Detect which cell encompasses the target text, then output its [X, Y] center coordinate. 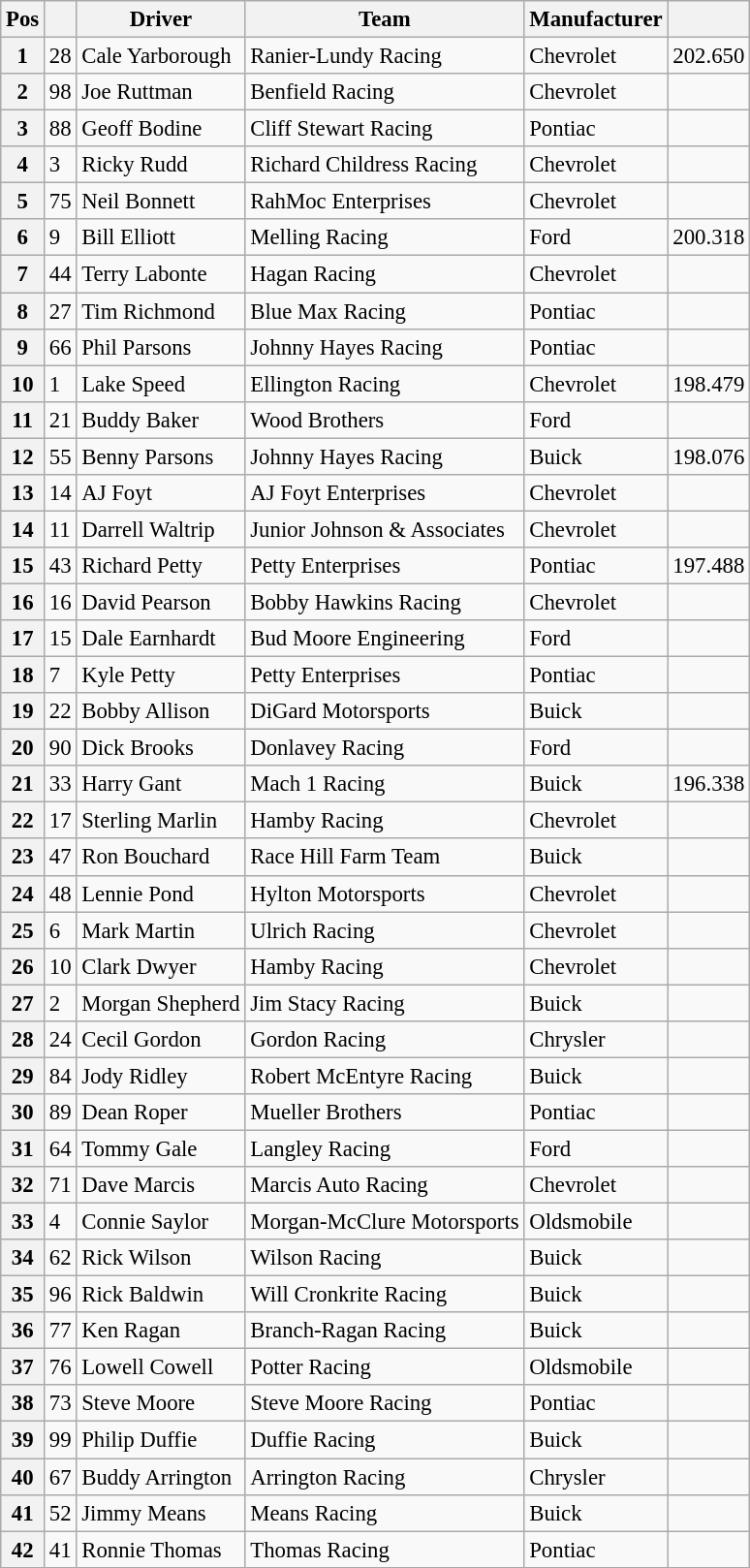
Ken Ragan [161, 1331]
67 [60, 1477]
Richard Petty [161, 566]
Dave Marcis [161, 1185]
38 [23, 1404]
Thomas Racing [385, 1550]
Junior Johnson & Associates [385, 529]
Means Racing [385, 1513]
Cliff Stewart Racing [385, 129]
198.076 [709, 456]
RahMoc Enterprises [385, 202]
196.338 [709, 784]
Bobby Allison [161, 711]
40 [23, 1477]
Philip Duffie [161, 1440]
Buddy Arrington [161, 1477]
Marcis Auto Racing [385, 1185]
Will Cronkrite Racing [385, 1295]
Gordon Racing [385, 1040]
Phil Parsons [161, 347]
Robert McEntyre Racing [385, 1076]
Tim Richmond [161, 311]
5 [23, 202]
Joe Ruttman [161, 92]
13 [23, 493]
Neil Bonnett [161, 202]
19 [23, 711]
Bobby Hawkins Racing [385, 602]
35 [23, 1295]
Rick Baldwin [161, 1295]
Race Hill Farm Team [385, 858]
84 [60, 1076]
23 [23, 858]
37 [23, 1367]
Ulrich Racing [385, 930]
26 [23, 966]
Cecil Gordon [161, 1040]
Benny Parsons [161, 456]
197.488 [709, 566]
David Pearson [161, 602]
Cale Yarborough [161, 56]
202.650 [709, 56]
52 [60, 1513]
Ronnie Thomas [161, 1550]
90 [60, 748]
Geoff Bodine [161, 129]
88 [60, 129]
Benfield Racing [385, 92]
66 [60, 347]
Langley Racing [385, 1148]
39 [23, 1440]
Jimmy Means [161, 1513]
AJ Foyt Enterprises [385, 493]
Pos [23, 19]
25 [23, 930]
Jim Stacy Racing [385, 1003]
42 [23, 1550]
98 [60, 92]
8 [23, 311]
Ricky Rudd [161, 165]
47 [60, 858]
Mach 1 Racing [385, 784]
Manufacturer [596, 19]
Morgan-McClure Motorsports [385, 1222]
89 [60, 1113]
Ranier-Lundy Racing [385, 56]
Jody Ridley [161, 1076]
Arrington Racing [385, 1477]
Lowell Cowell [161, 1367]
200.318 [709, 237]
31 [23, 1148]
AJ Foyt [161, 493]
20 [23, 748]
DiGard Motorsports [385, 711]
Sterling Marlin [161, 821]
Richard Childress Racing [385, 165]
Potter Racing [385, 1367]
Steve Moore [161, 1404]
Hagan Racing [385, 274]
99 [60, 1440]
Hylton Motorsports [385, 894]
75 [60, 202]
Ellington Racing [385, 384]
Blue Max Racing [385, 311]
198.479 [709, 384]
34 [23, 1258]
Buddy Baker [161, 420]
Tommy Gale [161, 1148]
Terry Labonte [161, 274]
Wilson Racing [385, 1258]
48 [60, 894]
36 [23, 1331]
32 [23, 1185]
Duffie Racing [385, 1440]
30 [23, 1113]
Dick Brooks [161, 748]
18 [23, 675]
Mueller Brothers [385, 1113]
Morgan Shepherd [161, 1003]
Harry Gant [161, 784]
55 [60, 456]
Lennie Pond [161, 894]
Team [385, 19]
12 [23, 456]
Donlavey Racing [385, 748]
Driver [161, 19]
64 [60, 1148]
29 [23, 1076]
Steve Moore Racing [385, 1404]
Connie Saylor [161, 1222]
Rick Wilson [161, 1258]
71 [60, 1185]
Mark Martin [161, 930]
Dean Roper [161, 1113]
Kyle Petty [161, 675]
Melling Racing [385, 237]
96 [60, 1295]
44 [60, 274]
Clark Dwyer [161, 966]
43 [60, 566]
Bill Elliott [161, 237]
Ron Bouchard [161, 858]
Darrell Waltrip [161, 529]
Dale Earnhardt [161, 639]
62 [60, 1258]
Branch-Ragan Racing [385, 1331]
Bud Moore Engineering [385, 639]
73 [60, 1404]
Lake Speed [161, 384]
Wood Brothers [385, 420]
76 [60, 1367]
77 [60, 1331]
